For the text-containing cell, return its midpoint in [x, y] coordinate format. 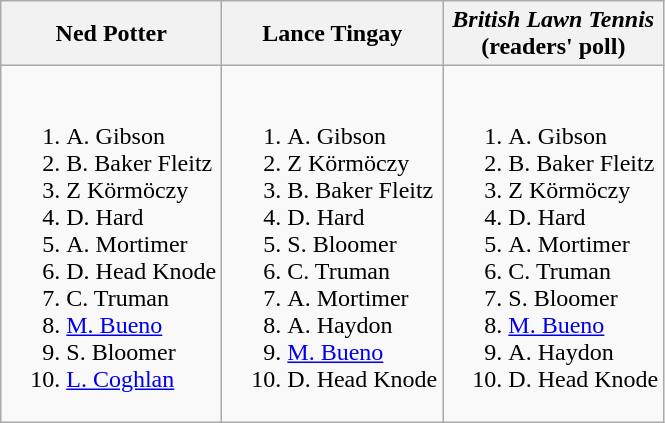
A. Gibson B. Baker Fleitz Z Körmöczy D. Hard A. Mortimer C. Truman S. Bloomer M. Bueno A. Haydon D. Head Knode [554, 244]
British Lawn Tennis(readers' poll) [554, 34]
Lance Tingay [332, 34]
Ned Potter [112, 34]
A. Gibson Z Körmöczy B. Baker Fleitz D. Hard S. Bloomer C. Truman A. Mortimer A. Haydon M. Bueno D. Head Knode [332, 244]
A. Gibson B. Baker Fleitz Z Körmöczy D. Hard A. Mortimer D. Head Knode C. Truman M. Bueno S. Bloomer L. Coghlan [112, 244]
